Detect which cell encompasses the target text, then output its [x, y] center coordinate. 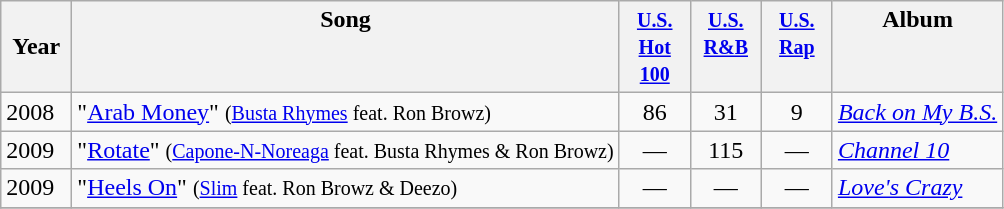
Channel 10 [917, 150]
Song [346, 47]
"Rotate" (Capone-N-Noreaga feat. Busta Rhymes & Ron Browz) [346, 150]
115 [726, 150]
9 [796, 112]
86 [654, 112]
U.S. Hot 100 [654, 47]
"Heels On" (Slim feat. Ron Browz & Deezo) [346, 188]
31 [726, 112]
Back on My B.S. [917, 112]
Love's Crazy [917, 188]
U.S. R&B [726, 47]
"Arab Money" (Busta Rhymes feat. Ron Browz) [346, 112]
U.S. Rap [796, 47]
Year [36, 47]
Album [917, 47]
2008 [36, 112]
